Determine the [X, Y] coordinate at the center of the cell enclosing the given text.  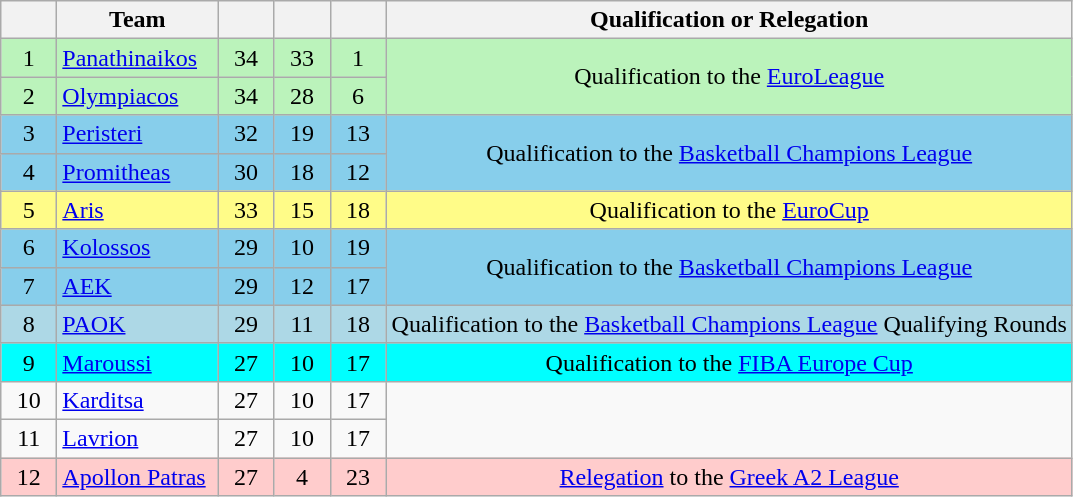
Karditsa [138, 400]
Kolossos [138, 248]
Apollon Patras [138, 477]
23 [358, 477]
30 [246, 172]
Olympiacos [138, 96]
Qualification or Relegation [729, 20]
Qualification to the EuroLeague [729, 77]
Relegation to the Greek A2 League [729, 477]
Lavrion [138, 438]
Qualification to the Basketball Champions League Qualifying Rounds [729, 324]
7 [29, 286]
Team [138, 20]
2 [29, 96]
32 [246, 134]
Qualification to the FIBA Europe Cup [729, 362]
28 [302, 96]
Qualification to the EuroCup [729, 210]
Peristeri [138, 134]
9 [29, 362]
Aris [138, 210]
Maroussi [138, 362]
Promitheas [138, 172]
AEK [138, 286]
5 [29, 210]
15 [302, 210]
PAOK [138, 324]
3 [29, 134]
13 [358, 134]
8 [29, 324]
Panathinaikos [138, 58]
